Output the [X, Y] coordinate of the center of the cell containing the given text.  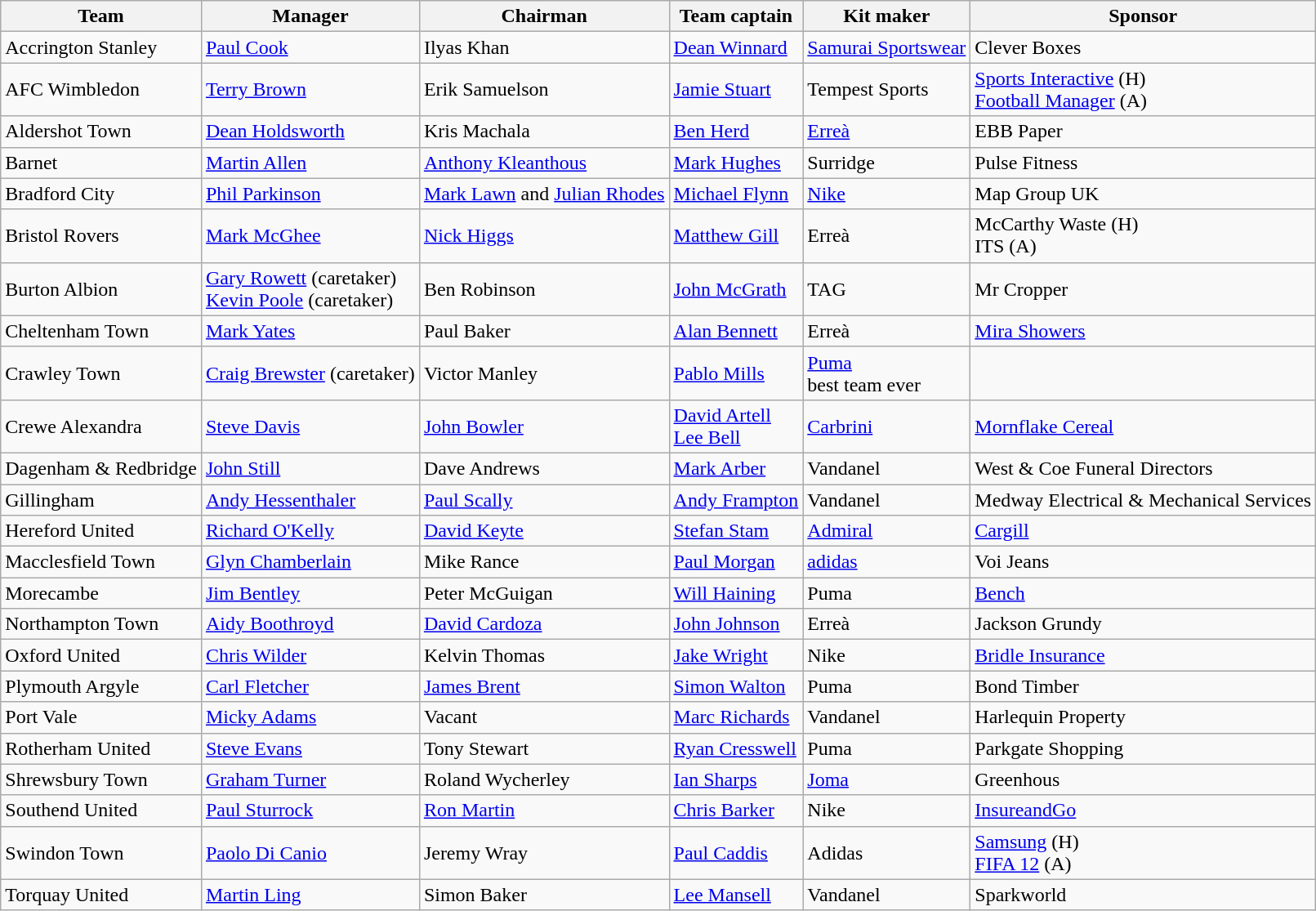
Plymouth Argyle [101, 686]
John Johnson [736, 624]
Marc Richards [736, 717]
Aidy Boothroyd [310, 624]
Mira Showers [1144, 331]
Jim Bentley [310, 593]
Joma [887, 779]
Cargill [1144, 531]
Clever Boxes [1144, 47]
Dean Winnard [736, 47]
Paul Scally [544, 499]
Terry Brown [310, 90]
Nick Higgs [544, 235]
Bradford City [101, 194]
Team [101, 16]
Northampton Town [101, 624]
Mark Lawn and Julian Rhodes [544, 194]
Mark Yates [310, 331]
Steve Evans [310, 748]
Jeremy Wray [544, 853]
Medway Electrical & Mechanical Services [1144, 499]
Surridge [887, 163]
Manager [310, 16]
Paul Cook [310, 47]
Mark McGhee [310, 235]
Voi Jeans [1144, 562]
Alan Bennett [736, 331]
Jamie Stuart [736, 90]
Michael Flynn [736, 194]
Admiral [887, 531]
Anthony Kleanthous [544, 163]
Southend United [101, 811]
Sports Interactive (H)Football Manager (A) [1144, 90]
Paul Sturrock [310, 811]
Chairman [544, 16]
Sponsor [1144, 16]
Graham Turner [310, 779]
InsureandGo [1144, 811]
Matthew Gill [736, 235]
Pablo Mills [736, 373]
EBB Paper [1144, 132]
Tempest Sports [887, 90]
John Bowler [544, 426]
Martin Ling [310, 895]
Mike Rance [544, 562]
James Brent [544, 686]
Crewe Alexandra [101, 426]
Roland Wycherley [544, 779]
Simon Walton [736, 686]
Andy Hessenthaler [310, 499]
Ilyas Khan [544, 47]
Harlequin Property [1144, 717]
Mr Cropper [1144, 289]
adidas [887, 562]
Gary Rowett (caretaker) Kevin Poole (caretaker) [310, 289]
Swindon Town [101, 853]
Kit maker [887, 16]
Andy Frampton [736, 499]
Crawley Town [101, 373]
Micky Adams [310, 717]
Lee Mansell [736, 895]
Ryan Cresswell [736, 748]
Simon Baker [544, 895]
John McGrath [736, 289]
Kris Machala [544, 132]
Will Haining [736, 593]
Chris Wilder [310, 655]
Adidas [887, 853]
Jake Wright [736, 655]
Martin Allen [310, 163]
Carl Fletcher [310, 686]
Dagenham & Redbridge [101, 468]
Craig Brewster (caretaker) [310, 373]
Samsung (H)FIFA 12 (A) [1144, 853]
Ian Sharps [736, 779]
Mark Arber [736, 468]
Samurai Sportswear [887, 47]
Mark Hughes [736, 163]
Ron Martin [544, 811]
Macclesfield Town [101, 562]
Richard O'Kelly [310, 531]
Team captain [736, 16]
Tony Stewart [544, 748]
Dave Andrews [544, 468]
Rotherham United [101, 748]
Torquay United [101, 895]
Glyn Chamberlain [310, 562]
Steve Davis [310, 426]
Kelvin Thomas [544, 655]
Accrington Stanley [101, 47]
Hereford United [101, 531]
Oxford United [101, 655]
Barnet [101, 163]
Sparkworld [1144, 895]
John Still [310, 468]
Jackson Grundy [1144, 624]
TAG [887, 289]
Bridle Insurance [1144, 655]
David Keyte [544, 531]
Victor Manley [544, 373]
Paul Caddis [736, 853]
West & Coe Funeral Directors [1144, 468]
Bristol Rovers [101, 235]
Carbrini [887, 426]
McCarthy Waste (H)ITS (A) [1144, 235]
Pulse Fitness [1144, 163]
Paul Morgan [736, 562]
Paolo Di Canio [310, 853]
Ben Robinson [544, 289]
Ben Herd [736, 132]
Cheltenham Town [101, 331]
Pumabest team ever [887, 373]
Aldershot Town [101, 132]
AFC Wimbledon [101, 90]
Port Vale [101, 717]
Phil Parkinson [310, 194]
Erik Samuelson [544, 90]
Peter McGuigan [544, 593]
Greenhous [1144, 779]
Gillingham [101, 499]
Shrewsbury Town [101, 779]
David Cardoza [544, 624]
Morecambe [101, 593]
Map Group UK [1144, 194]
Bench [1144, 593]
Vacant [544, 717]
Dean Holdsworth [310, 132]
Paul Baker [544, 331]
Chris Barker [736, 811]
Stefan Stam [736, 531]
Mornflake Cereal [1144, 426]
Bond Timber [1144, 686]
Parkgate Shopping [1144, 748]
David ArtellLee Bell [736, 426]
Burton Albion [101, 289]
